Pinpoint the cell where the given text exists, returning its (X, Y) midpoint coordinate. 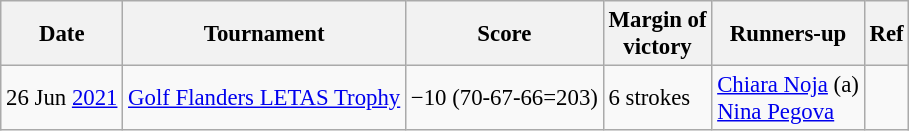
Margin ofvictory (658, 34)
Ref (886, 34)
26 Jun 2021 (62, 98)
Score (505, 34)
Tournament (264, 34)
Golf Flanders LETAS Trophy (264, 98)
Chiara Noja (a) Nina Pegova (788, 98)
Date (62, 34)
−10 (70-67-66=203) (505, 98)
6 strokes (658, 98)
Runners-up (788, 34)
